Extract the (X, Y) coordinate from the center of the cell holding the provided text.  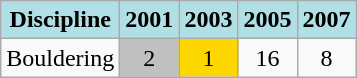
2007 (326, 20)
2005 (268, 20)
2 (150, 58)
8 (326, 58)
Discipline (60, 20)
16 (268, 58)
2003 (208, 20)
2001 (150, 20)
1 (208, 58)
Bouldering (60, 58)
